Pinpoint the cell where the given text exists, returning its [x, y] midpoint coordinate. 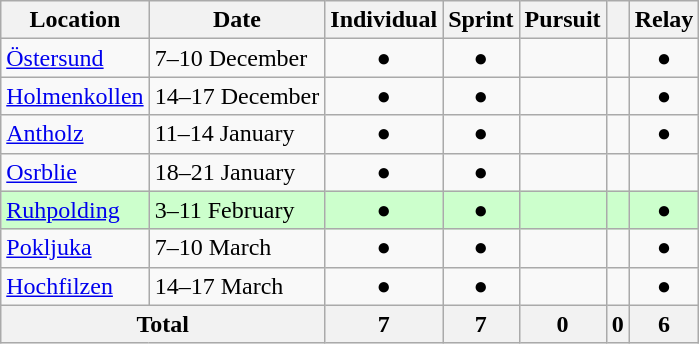
6 [664, 324]
Ruhpolding [75, 210]
18–21 January [237, 172]
Location [75, 20]
7–10 March [237, 248]
Sprint [481, 20]
Pokljuka [75, 248]
Individual [384, 20]
11–14 January [237, 134]
Antholz [75, 134]
Östersund [75, 58]
14–17 March [237, 286]
Date [237, 20]
14–17 December [237, 96]
Pursuit [562, 20]
Holmenkollen [75, 96]
Relay [664, 20]
Total [163, 324]
7–10 December [237, 58]
3–11 February [237, 210]
Hochfilzen [75, 286]
Osrblie [75, 172]
